Return the [X, Y] coordinate for the center point of the cell that contains the specified text.  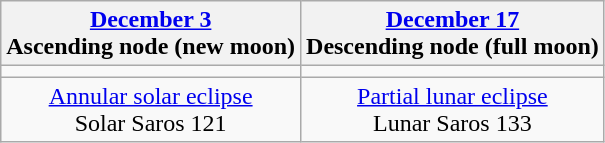
December 17Descending node (full moon) [453, 34]
Annular solar eclipseSolar Saros 121 [151, 110]
Partial lunar eclipseLunar Saros 133 [453, 110]
December 3Ascending node (new moon) [151, 34]
